Return [X, Y] of the center of cell containing provided text 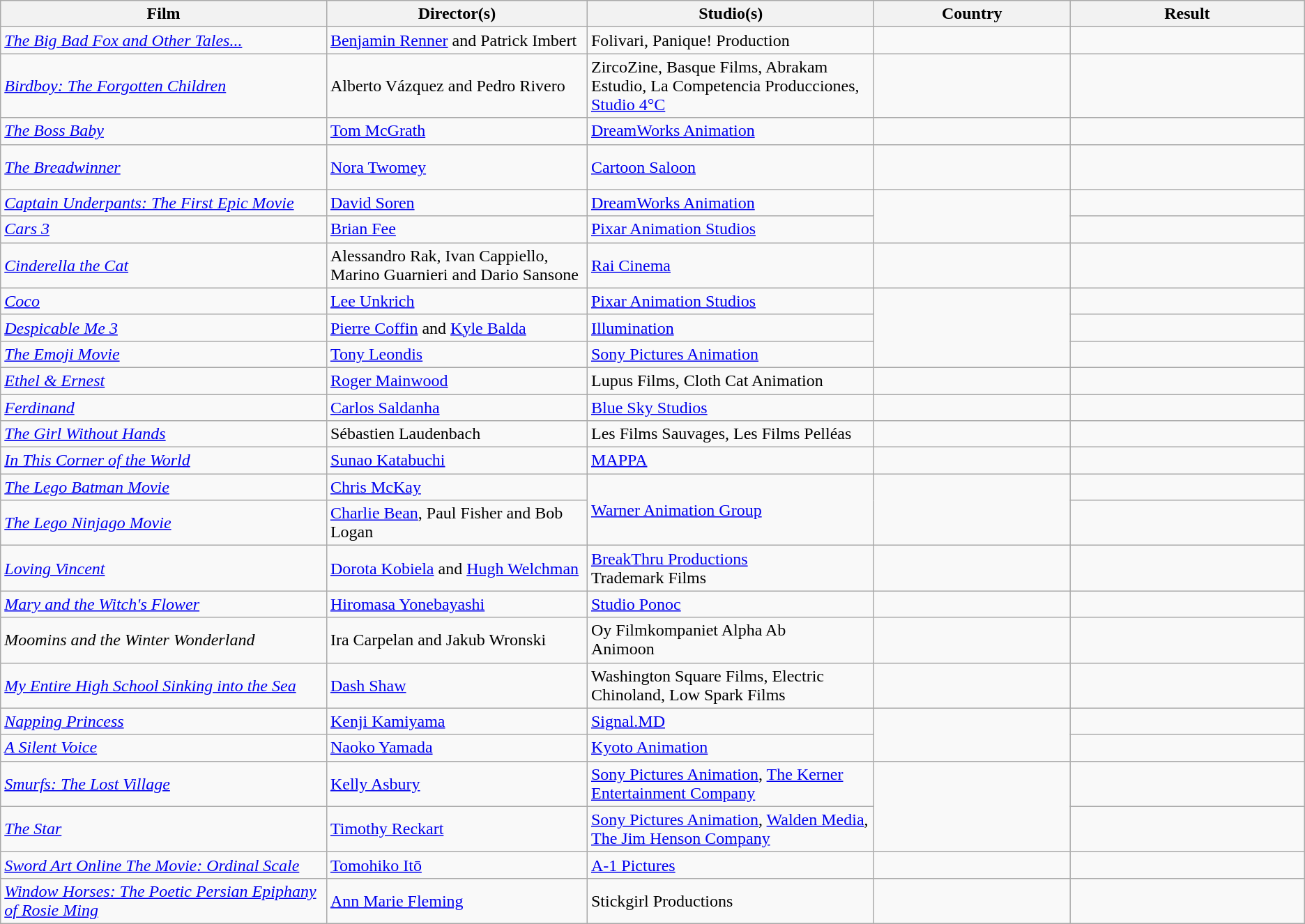
Coco [164, 301]
Dash Shaw [457, 686]
Signal.MD [731, 721]
BreakThru Productions Trademark Films [731, 569]
Les Films Sauvages, Les Films Pelléas [731, 434]
Window Horses: The Poetic Persian Epiphany of Rosie Ming [164, 900]
David Soren [457, 203]
Studio(s) [731, 14]
Despicable Me 3 [164, 328]
Alessandro Rak, Ivan Cappiello, Marino Guarnieri and Dario Sansone [457, 265]
Cartoon Saloon [731, 167]
Warner Animation Group [731, 510]
Cinderella the Cat [164, 265]
Benjamin Renner and Patrick Imbert [457, 40]
Birdboy: The Forgotten Children [164, 86]
Sony Pictures Animation, Walden Media, The Jim Henson Company [731, 829]
The Star [164, 829]
Result [1188, 14]
Cars 3 [164, 229]
Carlos Saldanha [457, 408]
Chris McKay [457, 487]
A Silent Voice [164, 748]
Napping Princess [164, 721]
Tomohiko Itō [457, 865]
Ira Carpelan and Jakub Wronski [457, 640]
Brian Fee [457, 229]
Lupus Films, Cloth Cat Animation [731, 380]
Kyoto Animation [731, 748]
Sony Pictures Animation [731, 354]
The Breadwinner [164, 167]
Studio Ponoc [731, 604]
Sword Art Online The Movie: Ordinal Scale [164, 865]
Naoko Yamada [457, 748]
Blue Sky Studios [731, 408]
Sunao Katabuchi [457, 461]
Kelly Asbury [457, 783]
The Lego Ninjago Movie [164, 523]
The Boss Baby [164, 131]
In This Corner of the World [164, 461]
Nora Twomey [457, 167]
The Big Bad Fox and Other Tales... [164, 40]
Captain Underpants: The First Epic Movie [164, 203]
Illumination [731, 328]
Tom McGrath [457, 131]
Country [972, 14]
ZircoZine, Basque Films, Abrakam Estudio, La Competencia Producciones, Studio 4°C [731, 86]
Dorota Kobiela and Hugh Welchman [457, 569]
Alberto Vázquez and Pedro Rivero [457, 86]
MAPPA [731, 461]
Roger Mainwood [457, 380]
Kenji Kamiyama [457, 721]
The Girl Without Hands [164, 434]
Rai Cinema [731, 265]
Pierre Coffin and Kyle Balda [457, 328]
Ethel & Ernest [164, 380]
Sébastien Laudenbach [457, 434]
Sony Pictures Animation, The Kerner Entertainment Company [731, 783]
My Entire High School Sinking into the Sea [164, 686]
Charlie Bean, Paul Fisher and Bob Logan [457, 523]
Lee Unkrich [457, 301]
Hiromasa Yonebayashi [457, 604]
Oy Filmkompaniet Alpha Ab Animoon [731, 640]
Film [164, 14]
Washington Square Films, Electric Chinoland, Low Spark Films [731, 686]
A-1 Pictures [731, 865]
The Lego Batman Movie [164, 487]
Tony Leondis [457, 354]
Loving Vincent [164, 569]
The Emoji Movie [164, 354]
Stickgirl Productions [731, 900]
Director(s) [457, 14]
Moomins and the Winter Wonderland [164, 640]
Mary and the Witch's Flower [164, 604]
Folivari, Panique! Production [731, 40]
Timothy Reckart [457, 829]
Smurfs: The Lost Village [164, 783]
Ann Marie Fleming [457, 900]
Ferdinand [164, 408]
